Provide the (x, y) coordinate of the cell's center where the given text is located.  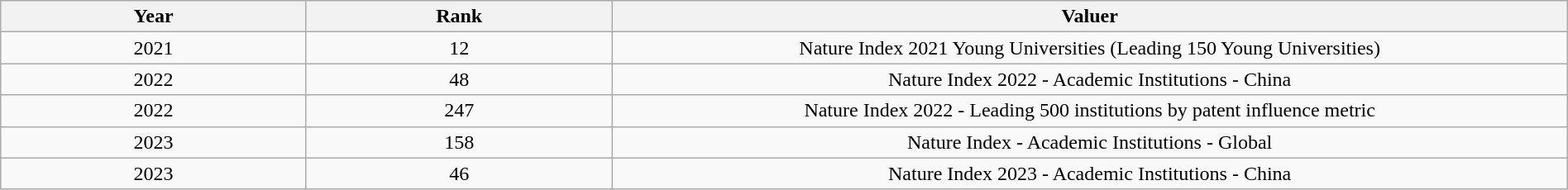
Nature Index 2022 - Leading 500 institutions by patent influence metric (1090, 111)
Year (154, 17)
158 (459, 142)
247 (459, 111)
Nature Index 2022 - Academic Institutions - China (1090, 79)
Nature Index 2021 Young Universities (Leading 150 Young Universities) (1090, 48)
Rank (459, 17)
2021 (154, 48)
Nature Index 2023 - Academic Institutions - China (1090, 173)
12 (459, 48)
Nature Index - Academic Institutions - Global (1090, 142)
46 (459, 173)
Valuer (1090, 17)
48 (459, 79)
